Return the (X, Y) coordinate for the center point of the cell that contains the specified text.  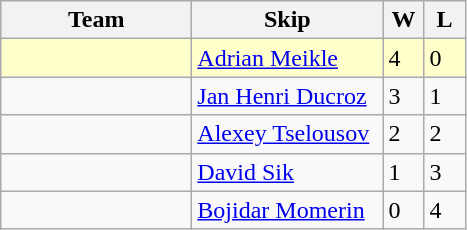
Team (96, 20)
W (404, 20)
Adrian Meikle (288, 58)
Bojidar Momerin (288, 210)
Jan Henri Ducroz (288, 96)
Skip (288, 20)
David Sik (288, 172)
L (444, 20)
Alexey Tselousov (288, 134)
